Detect which cell encompasses the target text, then output its (X, Y) center coordinate. 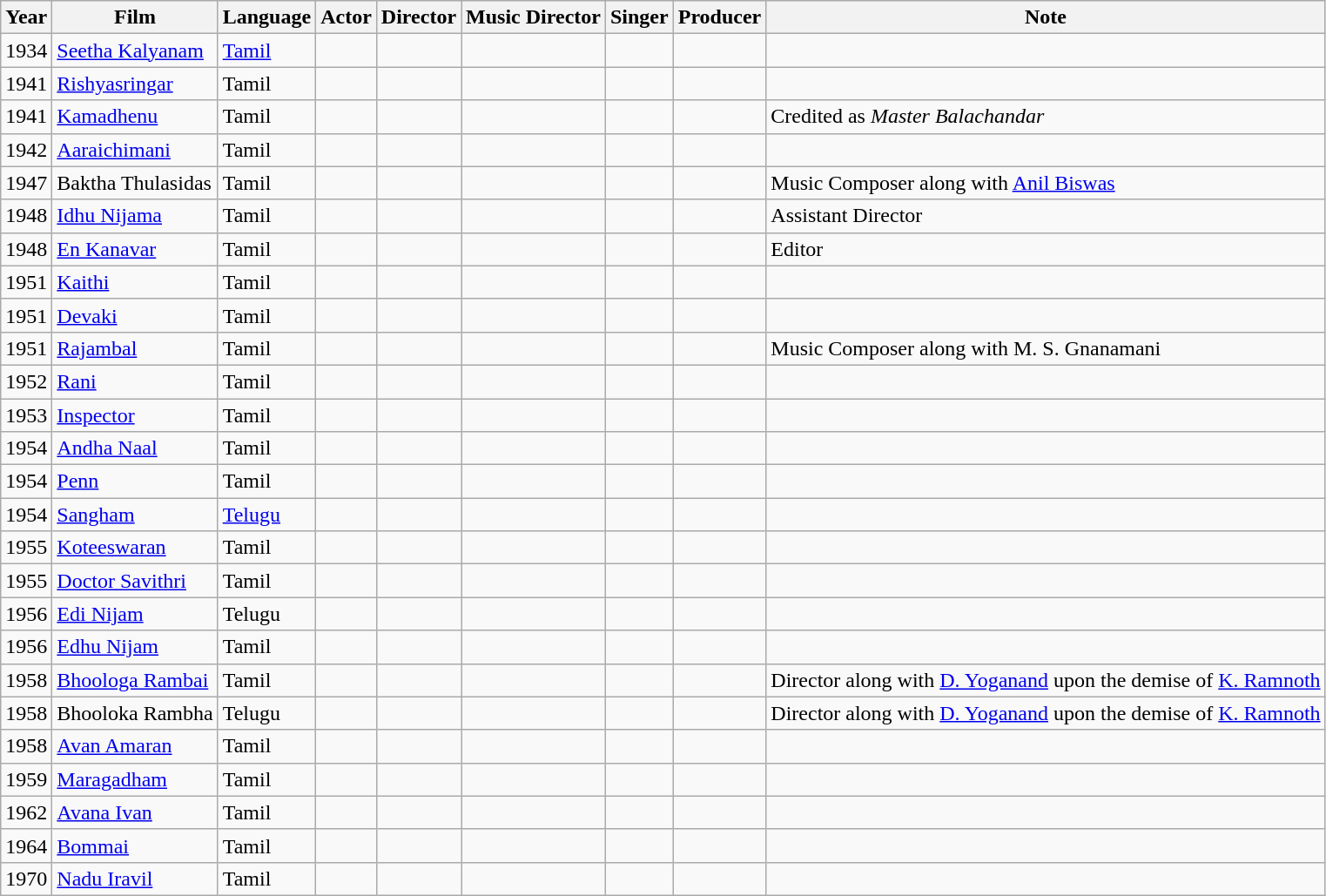
Inspector (135, 415)
Language (266, 17)
Edhu Nijam (135, 647)
1970 (26, 879)
En Kanavar (135, 249)
Singer (639, 17)
1934 (26, 51)
1947 (26, 183)
Credited as Master Balachandar (1046, 117)
Assistant Director (1046, 216)
1953 (26, 415)
Producer (719, 17)
Avan Amaran (135, 746)
Andha Naal (135, 448)
Rajambal (135, 348)
Edi Nijam (135, 614)
Maragadham (135, 779)
Aaraichimani (135, 150)
Nadu Iravil (135, 879)
Kaithi (135, 282)
Avana Ivan (135, 812)
Film (135, 17)
Koteeswaran (135, 548)
Doctor Savithri (135, 581)
Music Composer along with M. S. Gnanamani (1046, 348)
Idhu Nijama (135, 216)
Kamadhenu (135, 117)
Note (1046, 17)
1959 (26, 779)
Devaki (135, 315)
Editor (1046, 249)
1942 (26, 150)
Music Director (534, 17)
Music Composer along with Anil Biswas (1046, 183)
Actor (347, 17)
Director (418, 17)
Baktha Thulasidas (135, 183)
Seetha Kalyanam (135, 51)
Bhooloka Rambha (135, 713)
1952 (26, 381)
Rishyasringar (135, 84)
Sangham (135, 515)
Penn (135, 482)
Year (26, 17)
Rani (135, 381)
1964 (26, 845)
1962 (26, 812)
Bommai (135, 845)
Bhoologa Rambai (135, 680)
